For the text-containing cell, return its midpoint in [x, y] coordinate format. 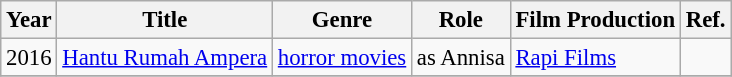
Title [165, 20]
Ref. [705, 20]
Role [462, 20]
Rapi Films [595, 58]
Genre [342, 20]
Hantu Rumah Ampera [165, 58]
Year [29, 20]
Film Production [595, 20]
horror movies [342, 58]
2016 [29, 58]
as Annisa [462, 58]
